Scan for the cell matching the given text and deliver its (X, Y) coordinate at center. 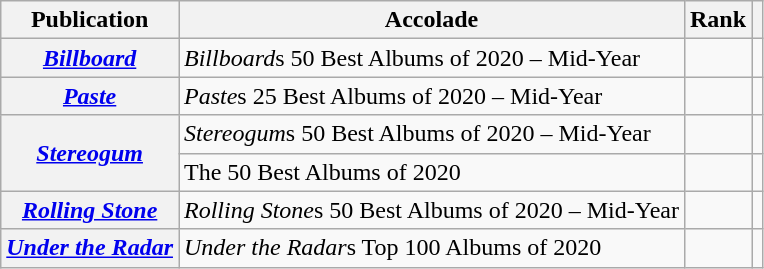
Rolling Stones 50 Best Albums of 2020 – Mid-Year (431, 210)
Rolling Stone (90, 210)
Paste (90, 96)
Under the Radars Top 100 Albums of 2020 (431, 248)
Pastes 25 Best Albums of 2020 – Mid-Year (431, 96)
Billboard (90, 58)
Accolade (431, 20)
Rank (718, 20)
Billboards 50 Best Albums of 2020 – Mid-Year (431, 58)
Stereogums 50 Best Albums of 2020 – Mid-Year (431, 134)
Under the Radar (90, 248)
Publication (90, 20)
The 50 Best Albums of 2020 (431, 172)
Stereogum (90, 153)
